Output the [x, y] coordinate of the center of the cell containing the given text.  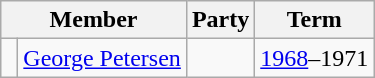
Term [314, 20]
Member [94, 20]
1968–1971 [314, 58]
George Petersen [102, 58]
Party [220, 20]
